Capture the cell that displays the provided text and extract its (X, Y) central coordinate. 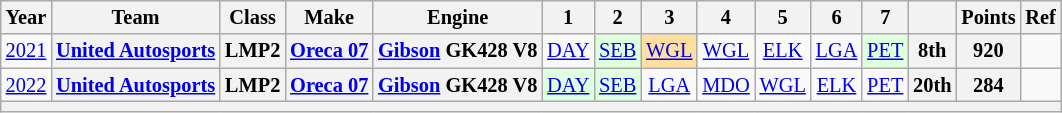
2 (618, 17)
2021 (26, 51)
Make (329, 17)
5 (783, 17)
20th (932, 85)
2022 (26, 85)
Points (988, 17)
920 (988, 51)
Ref (1040, 17)
Class (252, 17)
MDO (726, 85)
Engine (458, 17)
1 (568, 17)
Team (136, 17)
3 (669, 17)
4 (726, 17)
7 (885, 17)
6 (837, 17)
8th (932, 51)
Year (26, 17)
284 (988, 85)
